Determine the [X, Y] coordinate at the center of the cell enclosing the given text.  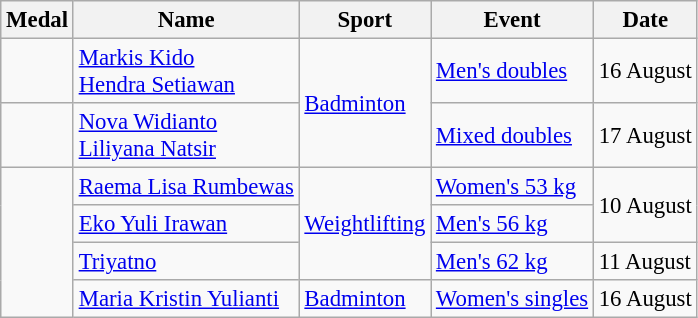
Name [186, 20]
Men's doubles [512, 72]
Nova WidiantoLiliyana Natsir [186, 136]
Markis KidoHendra Setiawan [186, 72]
Eko Yuli Irawan [186, 224]
17 August [645, 136]
Triyatno [186, 262]
Men's 62 kg [512, 262]
Medal [38, 20]
Maria Kristin Yulianti [186, 299]
Sport [365, 20]
Raema Lisa Rumbewas [186, 187]
Women's 53 kg [512, 187]
Men's 56 kg [512, 224]
11 August [645, 262]
10 August [645, 206]
Women's singles [512, 299]
Weightlifting [365, 224]
Date [645, 20]
Mixed doubles [512, 136]
Event [512, 20]
